Capture the cell that displays the provided text and extract its [x, y] central coordinate. 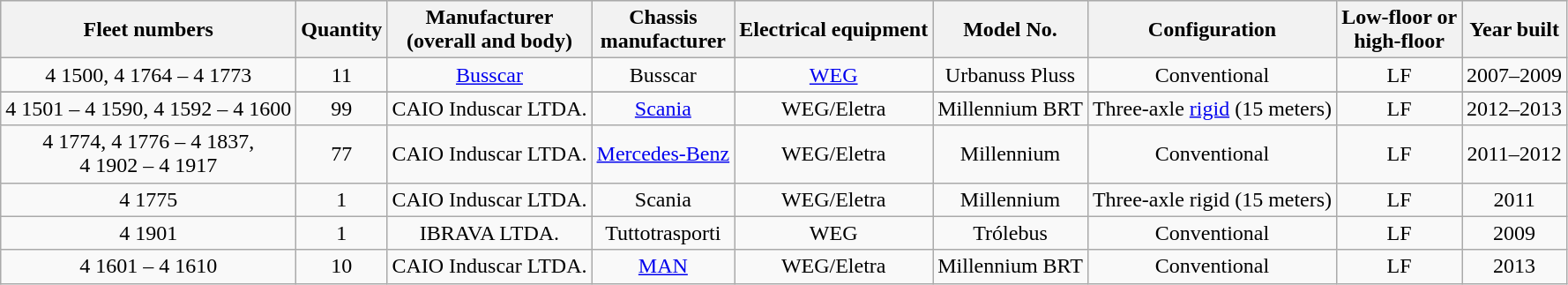
4 1500, 4 1764 – 4 1773 [148, 75]
Low-floor or high-floor [1400, 30]
Manufacturer(overall and body) [489, 30]
11 [342, 75]
MAN [663, 266]
Urbanuss Pluss [1011, 75]
Quantity [342, 30]
2013 [1515, 266]
Electrical equipment [834, 30]
IBRAVA LTDA. [489, 233]
4 1501 – 4 1590, 4 1592 – 4 1600 [148, 109]
Model No. [1011, 30]
Year built [1515, 30]
Configuration [1212, 30]
Tuttotrasporti [663, 233]
4 1775 [148, 199]
10 [342, 266]
99 [342, 109]
4 1774, 4 1776 – 4 1837, 4 1902 – 4 1917 [148, 154]
Mercedes-Benz [663, 154]
4 1601 – 4 1610 [148, 266]
2009 [1515, 233]
4 1901 [148, 233]
2012–2013 [1515, 109]
2007–2009 [1515, 75]
Chassis manufacturer [663, 30]
2011–2012 [1515, 154]
Trólebus [1011, 233]
2011 [1515, 199]
Fleet numbers [148, 30]
77 [342, 154]
